Capture the cell that displays the provided text and extract its (X, Y) central coordinate. 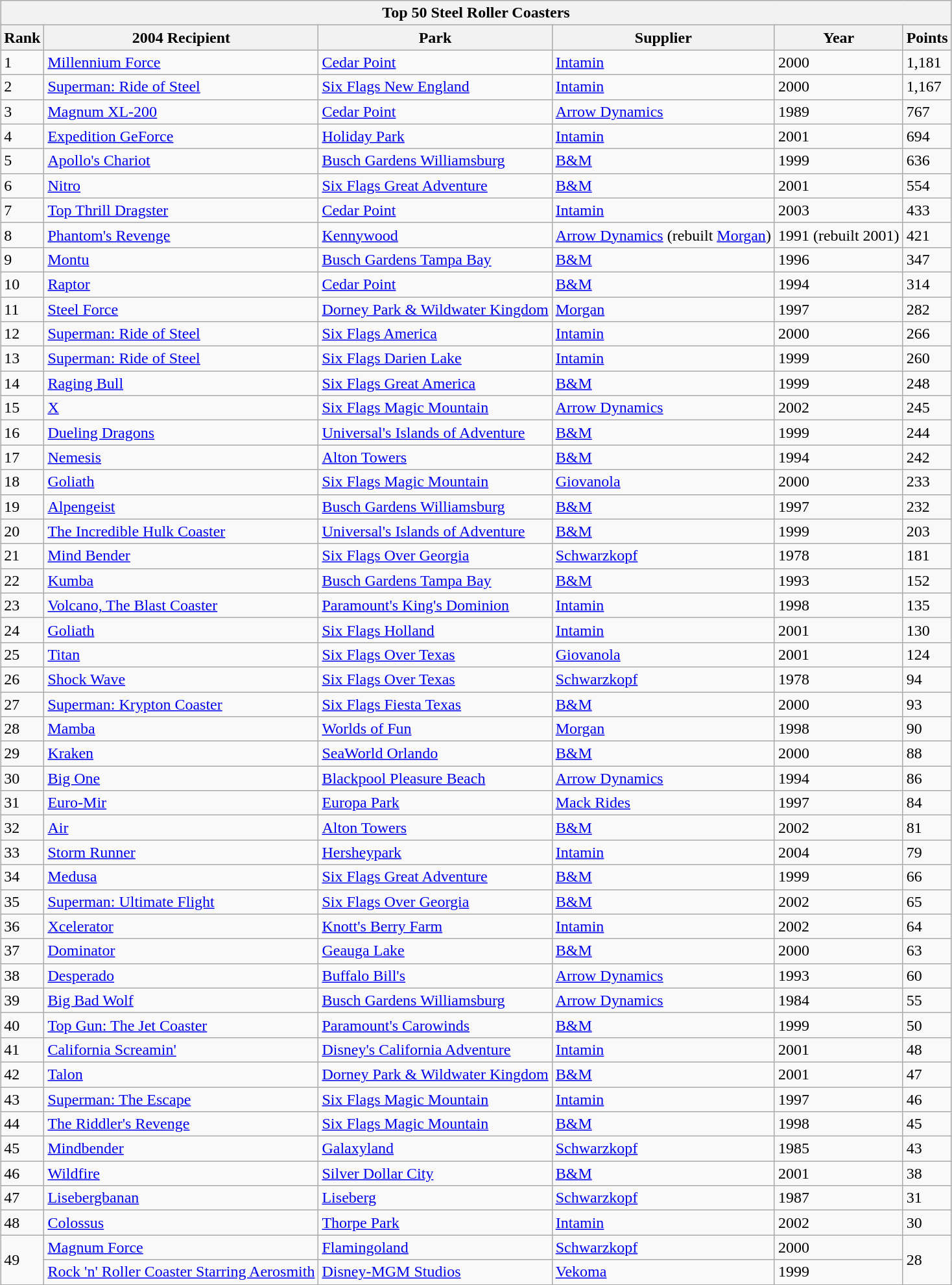
49 (22, 1260)
42 (22, 1074)
Paramount's Carowinds (435, 1025)
Xcelerator (182, 926)
152 (927, 581)
Six Flags New England (435, 87)
63 (927, 951)
Phantom's Revenge (182, 235)
242 (927, 457)
Mind Bender (182, 556)
Desperado (182, 976)
16 (22, 433)
84 (927, 803)
282 (927, 309)
Six Flags Great America (435, 383)
93 (927, 704)
Lisebergbanan (182, 1198)
35 (22, 902)
Galaxyland (435, 1149)
Park (435, 38)
347 (927, 259)
24 (22, 630)
8 (22, 235)
29 (22, 754)
Dominator (182, 951)
Nemesis (182, 457)
Silver Dollar City (435, 1173)
Kraken (182, 754)
Kennywood (435, 235)
14 (22, 383)
694 (927, 136)
Mack Rides (663, 803)
Euro-Mir (182, 803)
90 (927, 729)
41 (22, 1050)
Superman: Krypton Coaster (182, 704)
Air (182, 828)
Big One (182, 778)
Top 50 Steel Roller Coasters (476, 13)
203 (927, 531)
3 (22, 112)
11 (22, 309)
Wildfire (182, 1173)
Six Flags Holland (435, 630)
Medusa (182, 877)
7 (22, 210)
1,181 (927, 62)
Buffalo Bill's (435, 976)
767 (927, 112)
245 (927, 408)
Disney's California Adventure (435, 1050)
55 (927, 1000)
Montu (182, 259)
64 (927, 926)
Worlds of Fun (435, 729)
Points (927, 38)
13 (22, 359)
15 (22, 408)
Six Flags Darien Lake (435, 359)
60 (927, 976)
Superman: Ultimate Flight (182, 902)
Blackpool Pleasure Beach (435, 778)
Six Flags America (435, 334)
1984 (839, 1000)
Expedition GeForce (182, 136)
81 (927, 828)
33 (22, 852)
18 (22, 482)
27 (22, 704)
1989 (839, 112)
The Riddler's Revenge (182, 1124)
88 (927, 754)
2 (22, 87)
32 (22, 828)
Rock 'n' Roller Coaster Starring Aerosmith (182, 1272)
21 (22, 556)
79 (927, 852)
Colossus (182, 1223)
California Screamin' (182, 1050)
20 (22, 531)
433 (927, 210)
37 (22, 951)
Europa Park (435, 803)
244 (927, 433)
50 (927, 1025)
2004 Recipient (182, 38)
248 (927, 383)
19 (22, 507)
Magnum Force (182, 1247)
Big Bad Wolf (182, 1000)
130 (927, 630)
Mindbender (182, 1149)
44 (22, 1124)
X (182, 408)
266 (927, 334)
Volcano, The Blast Coaster (182, 605)
94 (927, 679)
Kumba (182, 581)
1996 (839, 259)
Storm Runner (182, 852)
Steel Force (182, 309)
135 (927, 605)
Top Thrill Dragster (182, 210)
12 (22, 334)
22 (22, 581)
36 (22, 926)
314 (927, 284)
Paramount's King's Dominion (435, 605)
66 (927, 877)
Supplier (663, 38)
Thorpe Park (435, 1223)
Dueling Dragons (182, 433)
5 (22, 161)
9 (22, 259)
SeaWorld Orlando (435, 754)
2004 (839, 852)
4 (22, 136)
65 (927, 902)
421 (927, 235)
17 (22, 457)
Titan (182, 655)
181 (927, 556)
Flamingoland (435, 1247)
Alpengeist (182, 507)
The Incredible Hulk Coaster (182, 531)
1 (22, 62)
Knott's Berry Farm (435, 926)
233 (927, 482)
25 (22, 655)
Liseberg (435, 1198)
1985 (839, 1149)
26 (22, 679)
Shock Wave (182, 679)
39 (22, 1000)
232 (927, 507)
Geauga Lake (435, 951)
Raging Bull (182, 383)
2003 (839, 210)
Mamba (182, 729)
Talon (182, 1074)
Holiday Park (435, 136)
Disney-MGM Studios (435, 1272)
Vekoma (663, 1272)
Year (839, 38)
Raptor (182, 284)
1991 (rebuilt 2001) (839, 235)
Hersheypark (435, 852)
34 (22, 877)
Nitro (182, 186)
Superman: The Escape (182, 1099)
554 (927, 186)
124 (927, 655)
86 (927, 778)
Arrow Dynamics (rebuilt Morgan) (663, 235)
Top Gun: The Jet Coaster (182, 1025)
636 (927, 161)
10 (22, 284)
Millennium Force (182, 62)
Rank (22, 38)
Apollo's Chariot (182, 161)
1,167 (927, 87)
Magnum XL-200 (182, 112)
40 (22, 1025)
Six Flags Fiesta Texas (435, 704)
23 (22, 605)
6 (22, 186)
260 (927, 359)
1987 (839, 1198)
